Search for the cell housing the specified text and yield its [x, y] center coordinate. 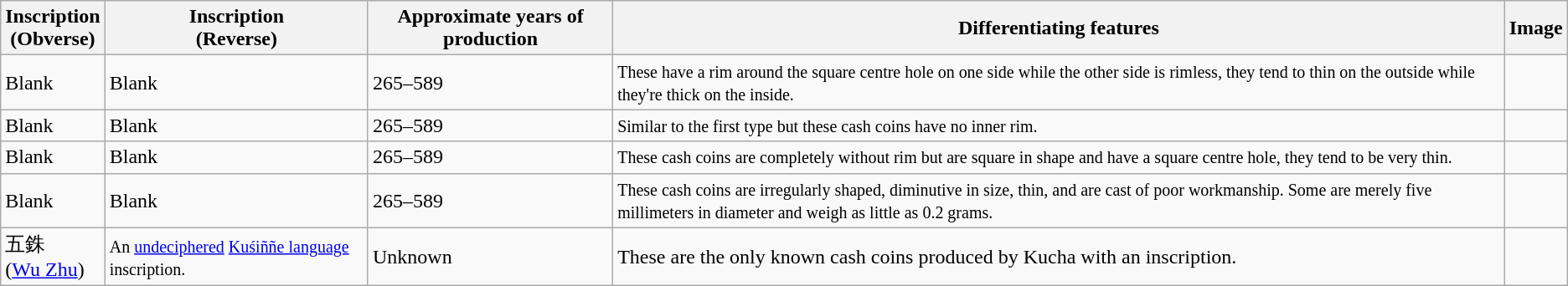
These cash coins are completely without rim but are square in shape and have a square centre hole, they tend to be very thin. [1059, 157]
Differentiating features [1059, 28]
Unknown [490, 257]
五銖(Wu Zhu) [53, 257]
Image [1536, 28]
These are the only known cash coins produced by Kucha with an inscription. [1059, 257]
Similar to the first type but these cash coins have no inner rim. [1059, 125]
Inscription(Reverse) [236, 28]
An undeciphered Kuśiññe language inscription. [236, 257]
Inscription(Obverse) [53, 28]
Approximate years of production [490, 28]
